Return the [x, y] coordinate for the center point of the cell that contains the specified text.  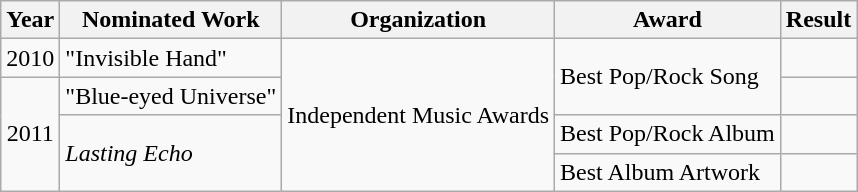
Nominated Work [171, 20]
Year [30, 20]
Independent Music Awards [418, 115]
Best Pop/Rock Album [668, 134]
Lasting Echo [171, 153]
Organization [418, 20]
2011 [30, 134]
"Invisible Hand" [171, 58]
2010 [30, 58]
Result [818, 20]
Best Pop/Rock Song [668, 77]
Best Album Artwork [668, 172]
Award [668, 20]
"Blue-eyed Universe" [171, 96]
